Extract the [x, y] coordinate from the center of the cell holding the provided text.  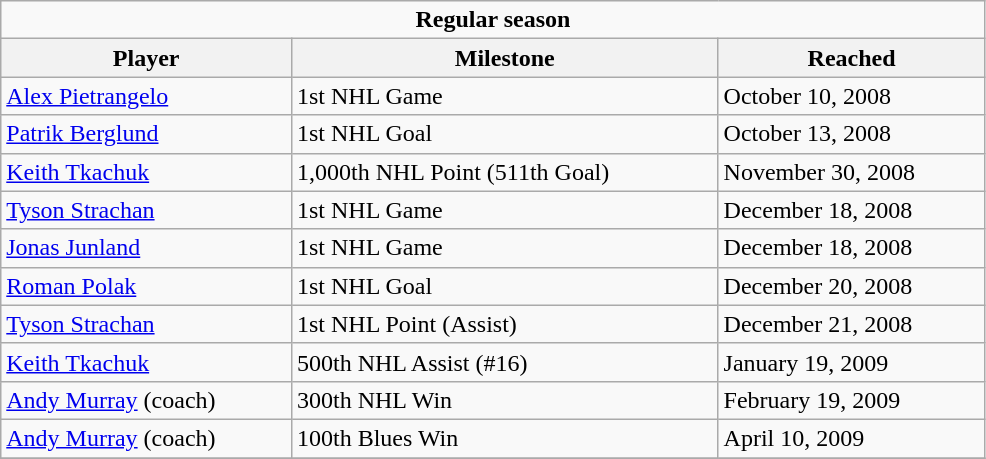
300th NHL Win [504, 400]
100th Blues Win [504, 438]
December 20, 2008 [852, 286]
April 10, 2009 [852, 438]
1,000th NHL Point (511th Goal) [504, 172]
1st NHL Point (Assist) [504, 324]
Player [146, 58]
October 10, 2008 [852, 96]
December 21, 2008 [852, 324]
November 30, 2008 [852, 172]
February 19, 2009 [852, 400]
Roman Polak [146, 286]
October 13, 2008 [852, 134]
January 19, 2009 [852, 362]
Patrik Berglund [146, 134]
500th NHL Assist (#16) [504, 362]
Milestone [504, 58]
Reached [852, 58]
Alex Pietrangelo [146, 96]
Regular season [493, 20]
Jonas Junland [146, 248]
